Determine the (X, Y) coordinate at the center of the cell enclosing the given text.  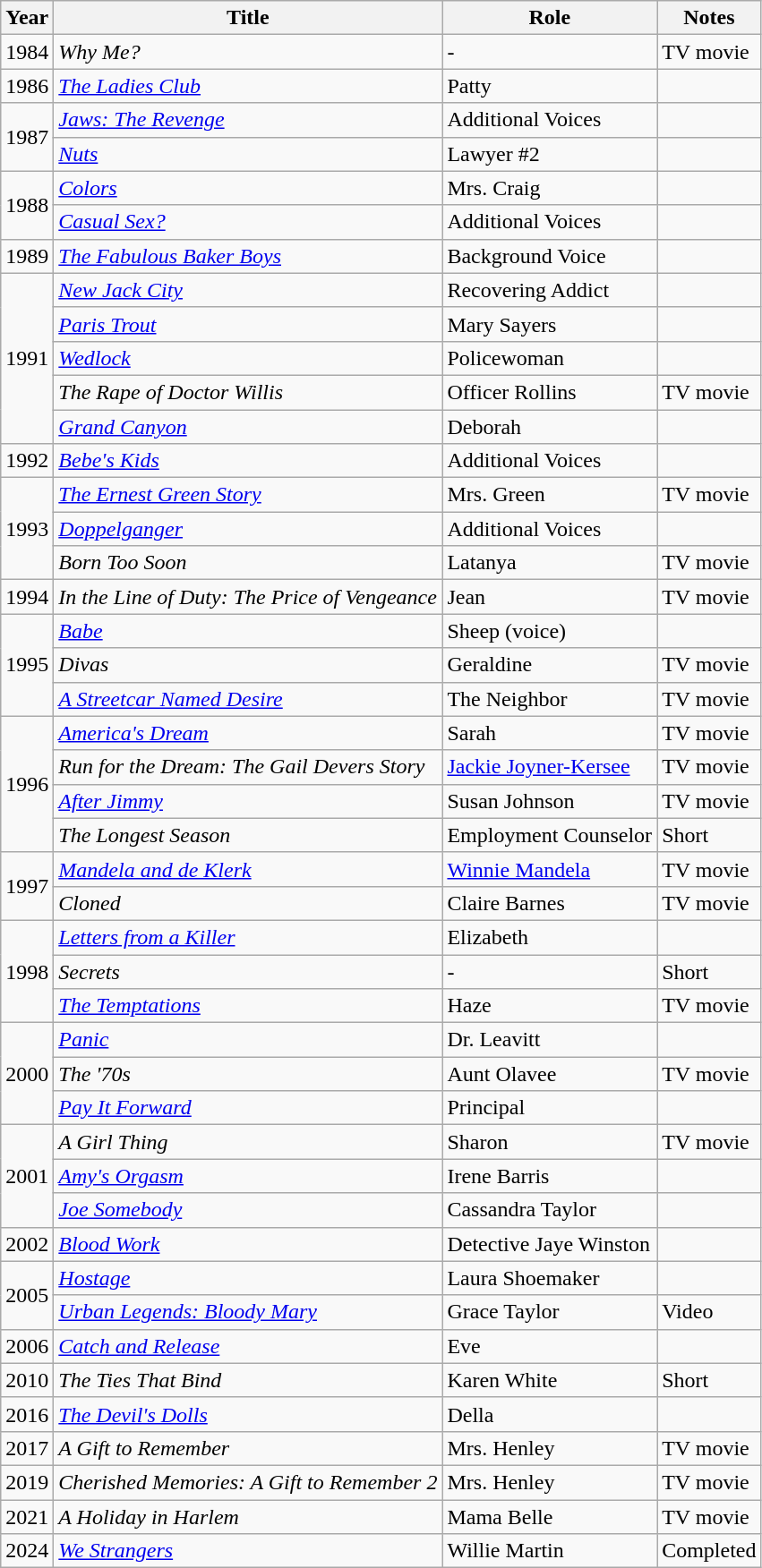
Blood Work (248, 1244)
Haze (550, 1006)
Karen White (550, 1380)
2002 (27, 1244)
2010 (27, 1380)
1991 (27, 358)
Year (27, 18)
Della (550, 1414)
Dr. Leavitt (550, 1040)
Why Me? (248, 52)
Hostage (248, 1278)
A Holiday in Harlem (248, 1517)
Secrets (248, 971)
Susan Johnson (550, 801)
1984 (27, 52)
A Girl Thing (248, 1142)
Recovering Addict (550, 290)
Principal (550, 1108)
Catch and Release (248, 1346)
Letters from a Killer (248, 937)
Bebe's Kids (248, 461)
Doppelganger (248, 529)
Cloned (248, 903)
1997 (27, 886)
Latanya (550, 563)
Notes (709, 18)
Sharon (550, 1142)
Nuts (248, 154)
1994 (27, 597)
Policewoman (550, 358)
Willie Martin (550, 1551)
The Longest Season (248, 835)
Mrs. Green (550, 495)
Cassandra Taylor (550, 1210)
Pay It Forward (248, 1108)
Run for the Dream: The Gail Devers Story (248, 767)
Patty (550, 86)
The Temptations (248, 1006)
Mrs. Craig (550, 188)
Jackie Joyner-Kersee (550, 767)
Cherished Memories: A Gift to Remember 2 (248, 1482)
Laura Shoemaker (550, 1278)
America's Dream (248, 733)
In the Line of Duty: The Price of Vengeance (248, 597)
After Jimmy (248, 801)
Jaws: The Revenge (248, 120)
Employment Counselor (550, 835)
1996 (27, 784)
Eve (550, 1346)
The Rape of Doctor Willis (248, 392)
Winnie Mandela (550, 869)
2001 (27, 1176)
Babe (248, 631)
Role (550, 18)
Casual Sex? (248, 222)
Mary Sayers (550, 324)
1995 (27, 665)
The Ernest Green Story (248, 495)
Completed (709, 1551)
2000 (27, 1074)
The Fabulous Baker Boys (248, 256)
Grace Taylor (550, 1312)
Officer Rollins (550, 392)
Aunt Olavee (550, 1074)
Grand Canyon (248, 427)
Mama Belle (550, 1517)
1992 (27, 461)
Paris Trout (248, 324)
Wedlock (248, 358)
2024 (27, 1551)
2005 (27, 1295)
Background Voice (550, 256)
The Neighbor (550, 699)
2017 (27, 1448)
Divas (248, 665)
A Streetcar Named Desire (248, 699)
1987 (27, 137)
2019 (27, 1482)
Irene Barris (550, 1176)
Panic (248, 1040)
Sarah (550, 733)
We Strangers (248, 1551)
The '70s (248, 1074)
The Ties That Bind (248, 1380)
Jean (550, 597)
A Gift to Remember (248, 1448)
The Devil's Dolls (248, 1414)
Sheep (voice) (550, 631)
New Jack City (248, 290)
Mandela and de Klerk (248, 869)
Deborah (550, 427)
1993 (27, 529)
1998 (27, 971)
Detective Jaye Winston (550, 1244)
Urban Legends: Bloody Mary (248, 1312)
Video (709, 1312)
Claire Barnes (550, 903)
Lawyer #2 (550, 154)
1988 (27, 205)
1989 (27, 256)
Colors (248, 188)
The Ladies Club (248, 86)
2006 (27, 1346)
Amy's Orgasm (248, 1176)
Joe Somebody (248, 1210)
Title (248, 18)
Geraldine (550, 665)
2016 (27, 1414)
Elizabeth (550, 937)
2021 (27, 1517)
Born Too Soon (248, 563)
1986 (27, 86)
